Output the (X, Y) coordinate of the center of the cell containing the given text.  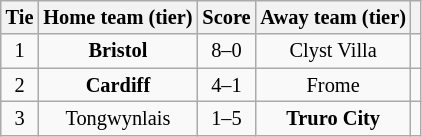
1–5 (226, 118)
1 (20, 51)
Tongwynlais (118, 118)
Clyst Villa (332, 51)
2 (20, 85)
4–1 (226, 85)
Home team (tier) (118, 17)
Score (226, 17)
3 (20, 118)
Cardiff (118, 85)
Frome (332, 85)
Bristol (118, 51)
Tie (20, 17)
Truro City (332, 118)
Away team (tier) (332, 17)
8–0 (226, 51)
